Determine the [X, Y] coordinate at the center of the cell enclosing the given text.  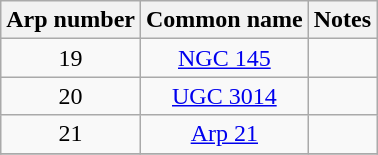
20 [71, 96]
21 [71, 134]
NGC 145 [224, 58]
19 [71, 58]
UGC 3014 [224, 96]
Arp 21 [224, 134]
Common name [224, 20]
Arp number [71, 20]
Notes [342, 20]
